Output the (X, Y) coordinate of the center of the cell containing the given text.  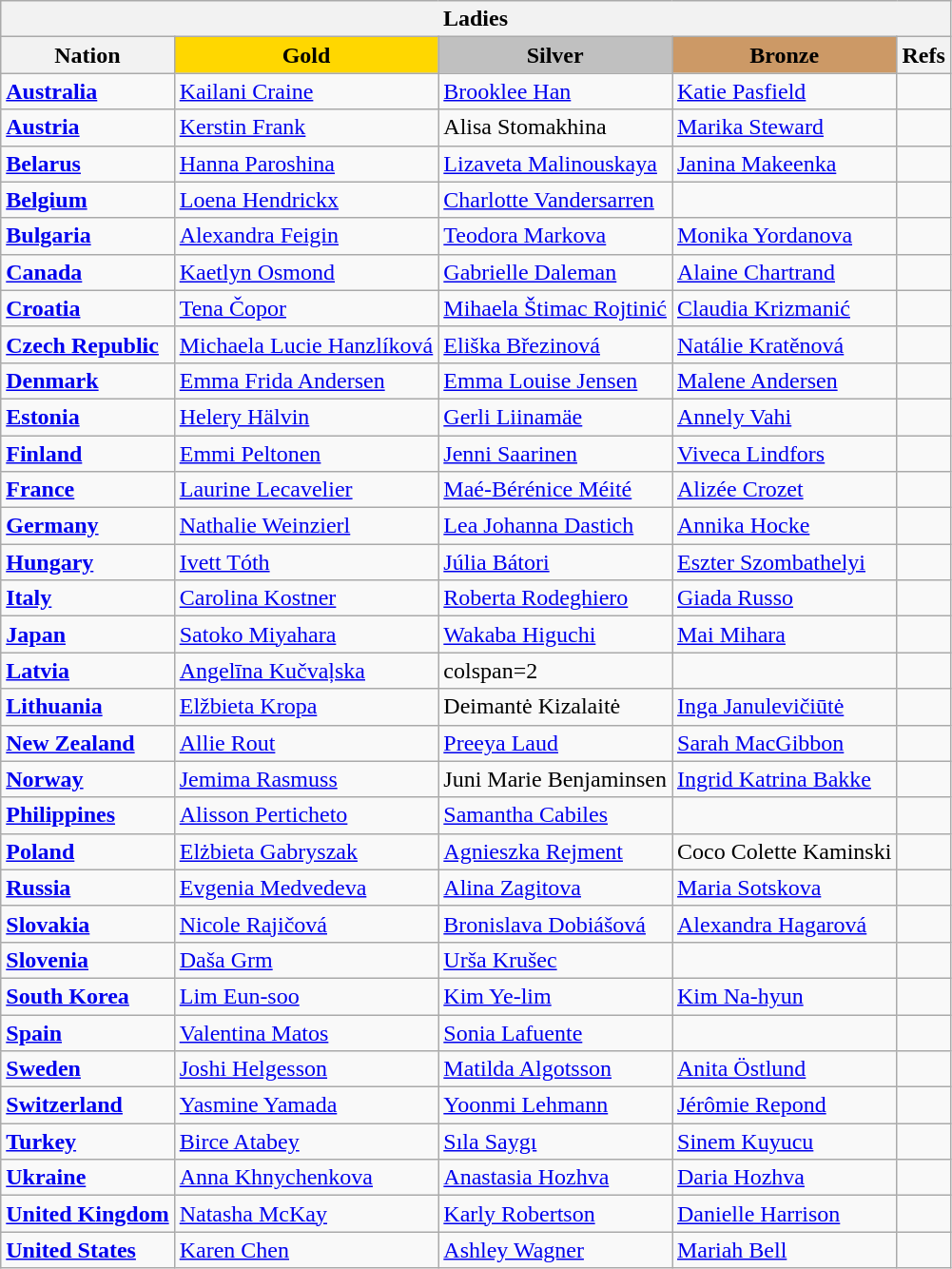
Inga Janulevičiūtė (784, 707)
Mai Mihara (784, 634)
Elžbieta Kropa (306, 707)
Czech Republic (87, 344)
Refs (923, 55)
Matilda Algotsson (555, 1069)
Emma Louise Jensen (555, 381)
Alexandra Hagarová (784, 924)
Croatia (87, 308)
Jenni Saarinen (555, 454)
Belarus (87, 164)
Karly Robertson (555, 1214)
Laurine Lecavelier (306, 490)
Kim Na-hyun (784, 996)
Sweden (87, 1069)
Juni Marie Benjaminsen (555, 779)
colspan=2 (555, 671)
Brooklee Han (555, 91)
Spain (87, 1032)
Natasha McKay (306, 1214)
Hungary (87, 562)
Birce Atabey (306, 1142)
Germany (87, 526)
Mariah Bell (784, 1250)
Australia (87, 91)
Marika Steward (784, 127)
Carolina Kostner (306, 598)
Daria Hozhva (784, 1178)
Sarah MacGibbon (784, 743)
Malene Andersen (784, 381)
Alizée Crozet (784, 490)
Norway (87, 779)
Kerstin Frank (306, 127)
Viveca Lindfors (784, 454)
Coco Colette Kaminski (784, 851)
Hanna Paroshina (306, 164)
Lithuania (87, 707)
Estonia (87, 417)
Alina Zagitova (555, 888)
Eszter Szombathelyi (784, 562)
Russia (87, 888)
Joshi Helgesson (306, 1069)
Italy (87, 598)
Maria Sotskova (784, 888)
Gerli Liinamäe (555, 417)
United States (87, 1250)
Jérômie Repond (784, 1105)
France (87, 490)
Ivett Tóth (306, 562)
Alexandra Feigin (306, 236)
Latvia (87, 671)
Bronislava Dobiášová (555, 924)
Silver (555, 55)
Ukraine (87, 1178)
Austria (87, 127)
Belgium (87, 200)
Ashley Wagner (555, 1250)
Turkey (87, 1142)
Philippines (87, 815)
Sinem Kuyucu (784, 1142)
Sonia Lafuente (555, 1032)
Ingrid Katrina Bakke (784, 779)
Slovenia (87, 960)
Canada (87, 272)
Sıla Saygı (555, 1142)
Loena Hendrickx (306, 200)
Jemima Rasmuss (306, 779)
Yoonmi Lehmann (555, 1105)
Satoko Miyahara (306, 634)
Evgenia Medvedeva (306, 888)
Monika Yordanova (784, 236)
Michaela Lucie Hanzlíková (306, 344)
Júlia Bátori (555, 562)
Nicole Rajičová (306, 924)
Anna Khnychenkova (306, 1178)
Gabrielle Daleman (555, 272)
Anastasia Hozhva (555, 1178)
Poland (87, 851)
Teodora Markova (555, 236)
Alisson Perticheto (306, 815)
Agnieszka Rejment (555, 851)
Yasmine Yamada (306, 1105)
Natálie Kratěnová (784, 344)
Helery Hälvin (306, 417)
Ladies (476, 19)
Katie Pasfield (784, 91)
Eliška Březinová (555, 344)
Slovakia (87, 924)
Preeya Laud (555, 743)
Nathalie Weinzierl (306, 526)
Angelīna Kučvaļska (306, 671)
Gold (306, 55)
Japan (87, 634)
Valentina Matos (306, 1032)
Kailani Craine (306, 91)
Allie Rout (306, 743)
Giada Russo (784, 598)
Emmi Peltonen (306, 454)
Maé-Bérénice Méité (555, 490)
Annika Hocke (784, 526)
Samantha Cabiles (555, 815)
Roberta Rodeghiero (555, 598)
Annely Vahi (784, 417)
Kaetlyn Osmond (306, 272)
Alisa Stomakhina (555, 127)
Anita Östlund (784, 1069)
Bulgaria (87, 236)
Mihaela Štimac Rojtinić (555, 308)
Karen Chen (306, 1250)
Lizaveta Malinouskaya (555, 164)
Lea Johanna Dastich (555, 526)
Switzerland (87, 1105)
Elżbieta Gabryszak (306, 851)
Claudia Krizmanić (784, 308)
Denmark (87, 381)
Danielle Harrison (784, 1214)
Daša Grm (306, 960)
Lim Eun-soo (306, 996)
Wakaba Higuchi (555, 634)
Urša Krušec (555, 960)
Tena Čopor (306, 308)
Kim Ye-lim (555, 996)
South Korea (87, 996)
Emma Frida Andersen (306, 381)
United Kingdom (87, 1214)
Alaine Chartrand (784, 272)
Deimantė Kizalaitė (555, 707)
Nation (87, 55)
Finland (87, 454)
Charlotte Vandersarren (555, 200)
Janina Makeenka (784, 164)
New Zealand (87, 743)
Bronze (784, 55)
